Pinpoint the cell where the given text exists, returning its (x, y) midpoint coordinate. 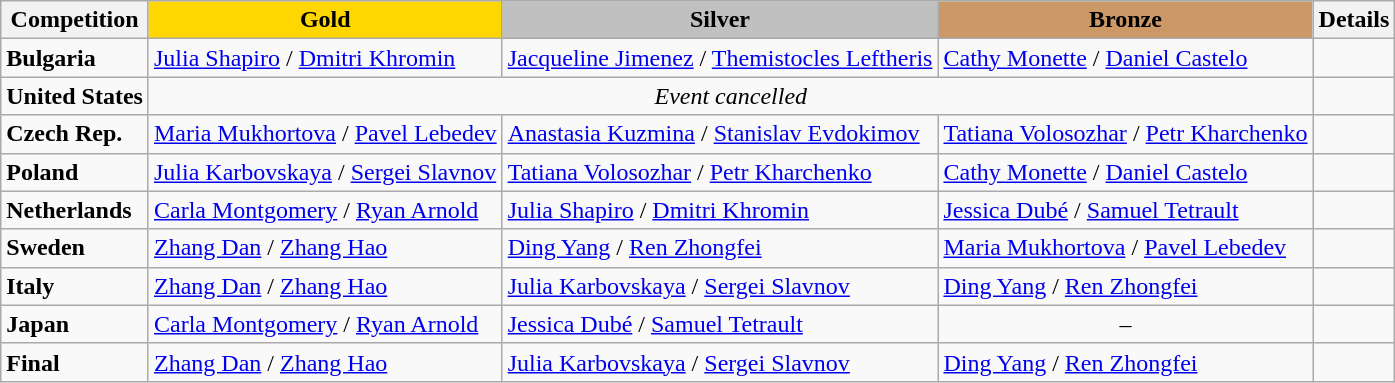
Event cancelled (730, 96)
Czech Rep. (75, 134)
Netherlands (75, 210)
Japan (75, 324)
United States (75, 96)
Final (75, 362)
Italy (75, 286)
Anastasia Kuzmina / Stanislav Evdokimov (720, 134)
Sweden (75, 248)
Poland (75, 172)
Jacqueline Jimenez / Themistocles Leftheris (720, 58)
Bulgaria (75, 58)
Details (1354, 20)
Gold (325, 20)
Silver (720, 20)
Competition (75, 20)
– (1126, 324)
Bronze (1126, 20)
